Find where the given text appears and provide that cell's center as (X, Y) coordinate. 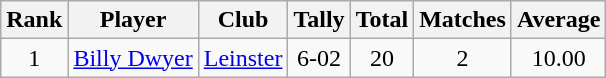
Total (382, 20)
Club (243, 20)
Player (133, 20)
10.00 (558, 58)
Matches (463, 20)
20 (382, 58)
1 (34, 58)
Leinster (243, 58)
6-02 (319, 58)
Average (558, 20)
Billy Dwyer (133, 58)
Tally (319, 20)
Rank (34, 20)
2 (463, 58)
